Extract the [X, Y] coordinate from the center of the cell holding the provided text.  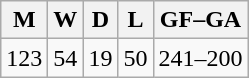
GF–GA [200, 20]
L [136, 20]
19 [100, 58]
50 [136, 58]
241–200 [200, 58]
W [66, 20]
M [24, 20]
123 [24, 58]
D [100, 20]
54 [66, 58]
